Search for the cell housing the specified text and yield its [x, y] center coordinate. 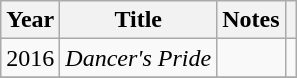
2016 [30, 58]
Title [138, 20]
Notes [251, 20]
Year [30, 20]
Dancer's Pride [138, 58]
